Output the [x, y] coordinate of the center of the cell containing the given text.  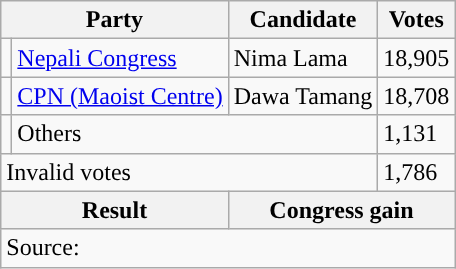
Source: [228, 248]
1,131 [416, 134]
Invalid votes [190, 172]
1,786 [416, 172]
Congress gain [342, 210]
Candidate [303, 20]
Votes [416, 20]
Dawa Tamang [303, 96]
CPN (Maoist Centre) [120, 96]
Result [114, 210]
Party [114, 20]
Nepali Congress [120, 58]
Others [195, 134]
18,708 [416, 96]
18,905 [416, 58]
Nima Lama [303, 58]
